Determine the [X, Y] coordinate at the center of the cell enclosing the given text.  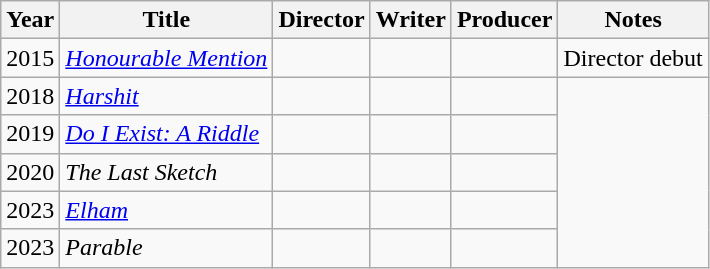
Honourable Mention [166, 58]
Producer [504, 20]
2018 [30, 96]
Parable [166, 248]
Title [166, 20]
Director debut [633, 58]
Do I Exist: A Riddle [166, 134]
Notes [633, 20]
2019 [30, 134]
2015 [30, 58]
The Last Sketch [166, 172]
Writer [410, 20]
Year [30, 20]
Harshit [166, 96]
Elham [166, 210]
Director [322, 20]
2020 [30, 172]
